Find where the given text appears and provide that cell's center as (X, Y) coordinate. 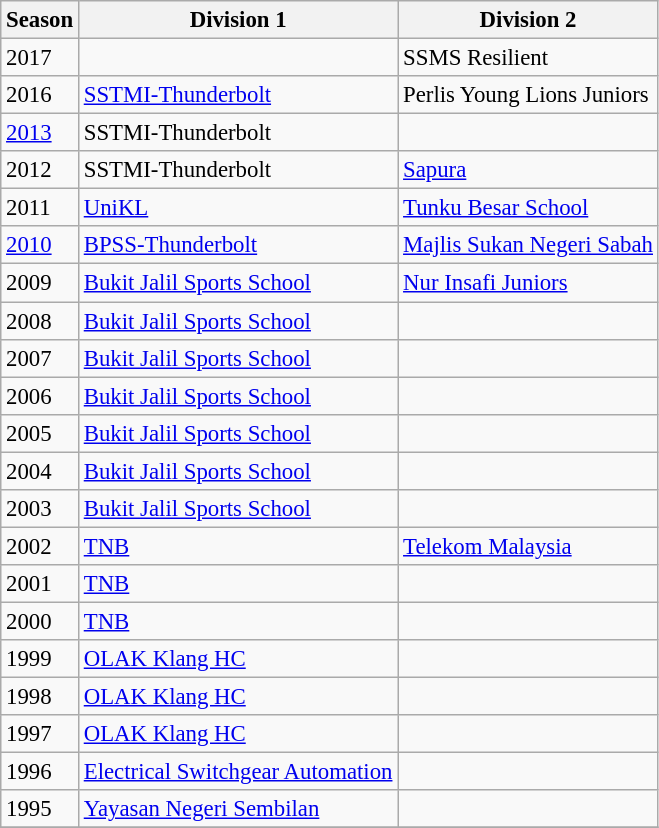
Perlis Young Lions Juniors (528, 95)
2017 (40, 58)
2009 (40, 283)
Division 2 (528, 20)
2001 (40, 584)
Telekom Malaysia (528, 546)
2008 (40, 321)
2007 (40, 358)
Majlis Sukan Negeri Sabah (528, 245)
2004 (40, 471)
Electrical Switchgear Automation (238, 772)
2000 (40, 621)
Yayasan Negeri Sembilan (238, 809)
1995 (40, 809)
1997 (40, 734)
Nur Insafi Juniors (528, 283)
1996 (40, 772)
Division 1 (238, 20)
2012 (40, 170)
SSMS Resilient (528, 58)
2011 (40, 208)
1998 (40, 697)
Season (40, 20)
2010 (40, 245)
2016 (40, 95)
1999 (40, 659)
2002 (40, 546)
Sapura (528, 170)
UniKL (238, 208)
2006 (40, 396)
2005 (40, 433)
2013 (40, 133)
BPSS-Thunderbolt (238, 245)
2003 (40, 509)
Tunku Besar School (528, 208)
